Locate the cell with the specified text and output its (X, Y) center coordinate. 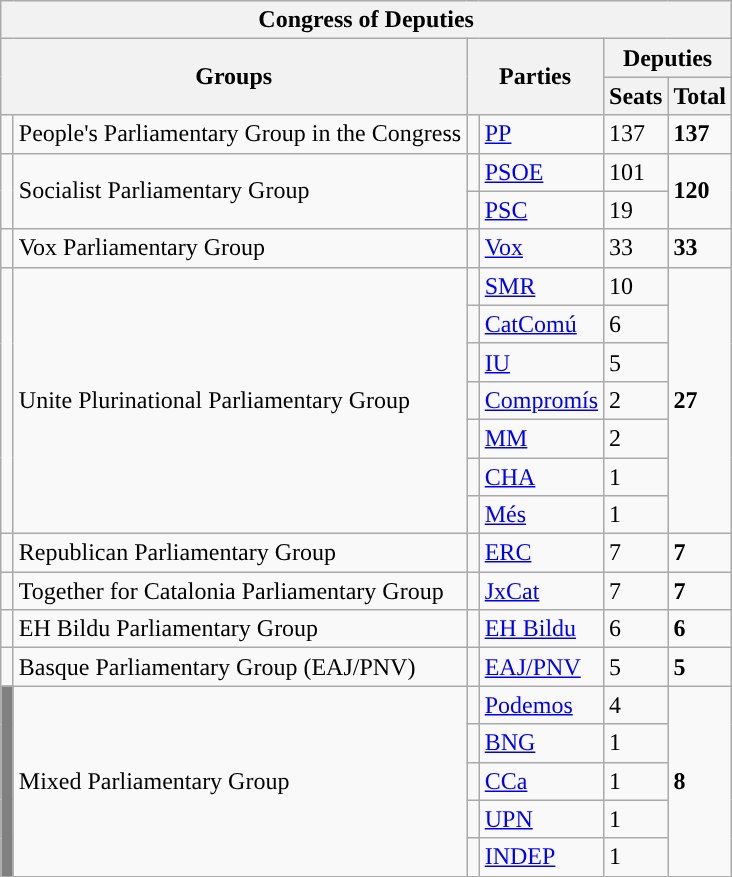
BNG (541, 743)
Together for Catalonia Parliamentary Group (240, 591)
27 (700, 400)
PP (541, 134)
Parties (536, 77)
JxCat (541, 591)
PSC (541, 210)
4 (636, 705)
Podemos (541, 705)
People's Parliamentary Group in the Congress (240, 134)
Seats (636, 96)
19 (636, 210)
10 (636, 286)
UPN (541, 819)
MM (541, 438)
Vox (541, 248)
CHA (541, 477)
EH Bildu Parliamentary Group (240, 629)
Basque Parliamentary Group (EAJ/PNV) (240, 667)
EH Bildu (541, 629)
Mixed Parliamentary Group (240, 781)
PSOE (541, 172)
Deputies (668, 58)
Compromís (541, 400)
Unite Plurinational Parliamentary Group (240, 400)
INDEP (541, 857)
CCa (541, 781)
ERC (541, 553)
SMR (541, 286)
Més (541, 515)
EAJ/PNV (541, 667)
Republican Parliamentary Group (240, 553)
120 (700, 191)
Groups (234, 77)
Congress of Deputies (366, 20)
CatComú (541, 324)
Vox Parliamentary Group (240, 248)
Total (700, 96)
IU (541, 362)
101 (636, 172)
Socialist Parliamentary Group (240, 191)
8 (700, 781)
